Find where the given text appears and provide that cell's center as (x, y) coordinate. 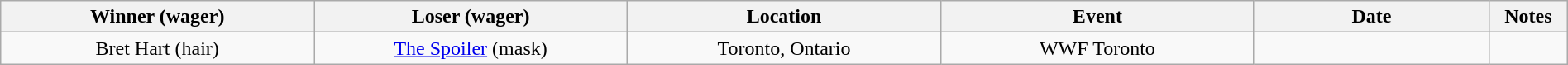
Loser (wager) (471, 17)
Location (784, 17)
Date (1371, 17)
Notes (1528, 17)
WWF Toronto (1097, 48)
The Spoiler (mask) (471, 48)
Winner (wager) (157, 17)
Toronto, Ontario (784, 48)
Event (1097, 17)
Bret Hart (hair) (157, 48)
